Return the [X, Y] coordinate for the center point of the cell that contains the specified text.  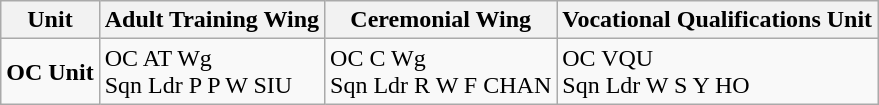
OC VQUSqn Ldr W S Y HO [718, 72]
OC Unit [50, 72]
Adult Training Wing [212, 20]
Ceremonial Wing [441, 20]
OC C WgSqn Ldr R W F CHAN [441, 72]
Vocational Qualifications Unit [718, 20]
Unit [50, 20]
OC AT WgSqn Ldr P P W SIU [212, 72]
